Extract the [x, y] coordinate from the center of the cell holding the provided text.  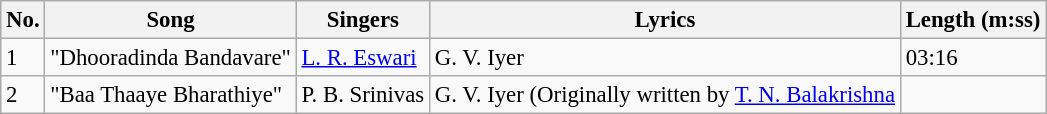
P. B. Srinivas [362, 95]
"Baa Thaaye Bharathiye" [170, 95]
Song [170, 20]
G. V. Iyer [666, 58]
Singers [362, 20]
No. [23, 20]
Lyrics [666, 20]
Length (m:ss) [972, 20]
G. V. Iyer (Originally written by T. N. Balakrishna [666, 95]
2 [23, 95]
L. R. Eswari [362, 58]
03:16 [972, 58]
1 [23, 58]
"Dhooradinda Bandavare" [170, 58]
